Return the (X, Y) coordinate for the center point of the cell that contains the specified text.  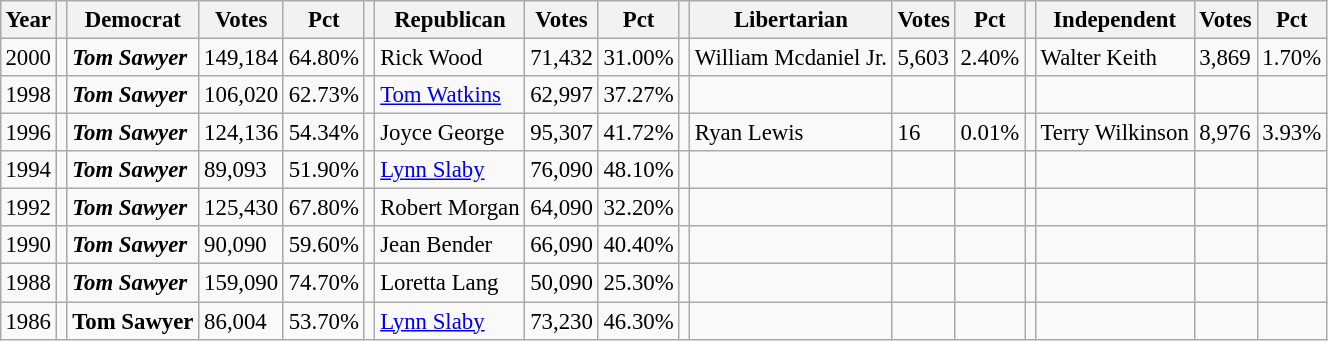
48.10% (638, 170)
Democrat (133, 20)
64.80% (324, 57)
Joyce George (450, 133)
125,430 (242, 208)
64,090 (562, 208)
46.30% (638, 321)
1992 (28, 208)
Tom Watkins (450, 95)
73,230 (562, 321)
William Mcdaniel Jr. (792, 57)
62.73% (324, 95)
159,090 (242, 283)
51.90% (324, 170)
67.80% (324, 208)
124,136 (242, 133)
8,976 (1226, 133)
90,090 (242, 245)
16 (924, 133)
2.40% (990, 57)
Loretta Lang (450, 283)
Walter Keith (1114, 57)
Jean Bender (450, 245)
3.93% (1292, 133)
62,997 (562, 95)
Independent (1114, 20)
0.01% (990, 133)
Rick Wood (450, 57)
41.72% (638, 133)
Year (28, 20)
40.40% (638, 245)
50,090 (562, 283)
2000 (28, 57)
1986 (28, 321)
95,307 (562, 133)
25.30% (638, 283)
76,090 (562, 170)
54.34% (324, 133)
74.70% (324, 283)
1988 (28, 283)
1996 (28, 133)
106,020 (242, 95)
Ryan Lewis (792, 133)
53.70% (324, 321)
59.60% (324, 245)
71,432 (562, 57)
1998 (28, 95)
31.00% (638, 57)
1.70% (1292, 57)
1994 (28, 170)
89,093 (242, 170)
Terry Wilkinson (1114, 133)
3,869 (1226, 57)
5,603 (924, 57)
32.20% (638, 208)
Robert Morgan (450, 208)
66,090 (562, 245)
37.27% (638, 95)
149,184 (242, 57)
Republican (450, 20)
86,004 (242, 321)
Libertarian (792, 20)
1990 (28, 245)
